Extract the [x, y] coordinate from the center of the cell holding the provided text.  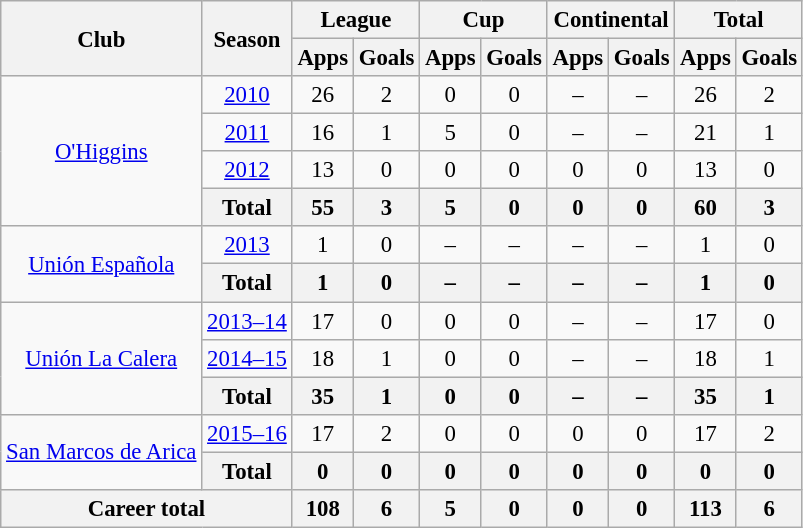
League [356, 20]
O'Higgins [102, 151]
2010 [247, 95]
108 [322, 509]
60 [706, 208]
113 [706, 509]
16 [322, 133]
2014–15 [247, 358]
2013–14 [247, 321]
Season [247, 38]
2013 [247, 245]
2015–16 [247, 433]
Club [102, 38]
21 [706, 133]
Career total [146, 509]
2012 [247, 170]
55 [322, 208]
Unión Española [102, 264]
San Marcos de Arica [102, 452]
2011 [247, 133]
Unión La Calera [102, 358]
Continental [611, 20]
Cup [484, 20]
